From the cell containing the given text, extract its center point as (X, Y) coordinate. 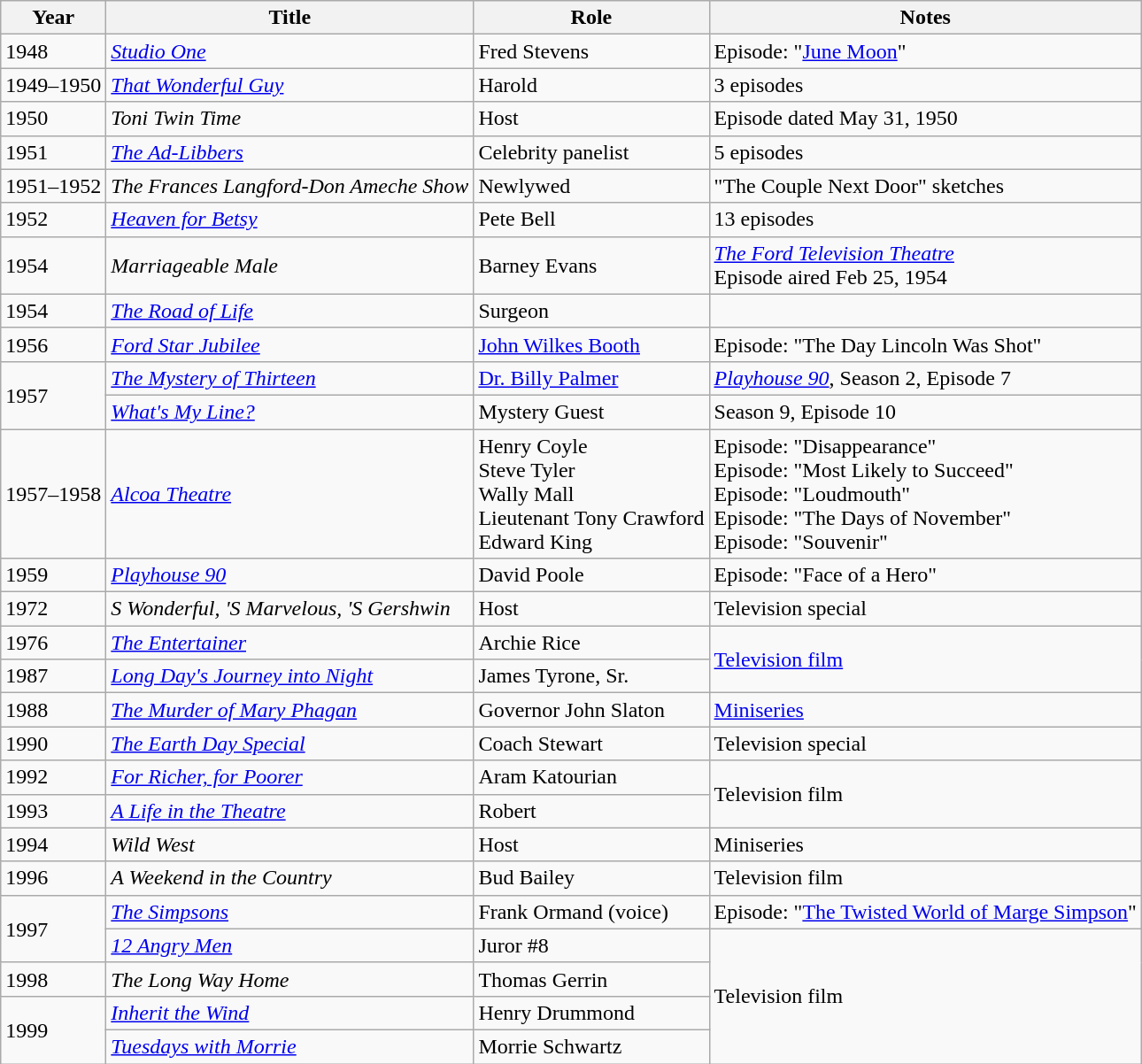
Title (290, 18)
Marriageable Male (290, 266)
1976 (53, 643)
5 episodes (925, 152)
Mystery Guest (591, 412)
Henry Drummond (591, 1013)
3 episodes (925, 85)
The Entertainer (290, 643)
Episode: "The Twisted World of Marge Simpson" (925, 912)
The Road of Life (290, 311)
The Ad-Libbers (290, 152)
1988 (53, 710)
The Ford Television TheatreEpisode aired Feb 25, 1954 (925, 266)
Celebrity panelist (591, 152)
1948 (53, 51)
S Wonderful, 'S Marvelous, 'S Gershwin (290, 609)
Inherit the Wind (290, 1013)
1951 (53, 152)
1994 (53, 844)
David Poole (591, 575)
12 Angry Men (290, 945)
Episode: "The Day Lincoln Was Shot" (925, 344)
1952 (53, 220)
The Murder of Mary Phagan (290, 710)
1997 (53, 929)
"The Couple Next Door" sketches (925, 186)
Notes (925, 18)
Thomas Gerrin (591, 979)
Role (591, 18)
Heaven for Betsy (290, 220)
Episode: "Disappearance"Episode: "Most Likely to Succeed"Episode: "Loudmouth"Episode: "The Days of November"Episode: "Souvenir" (925, 493)
Episode: "June Moon" (925, 51)
Governor John Slaton (591, 710)
13 episodes (925, 220)
1992 (53, 777)
1950 (53, 119)
Harold (591, 85)
1996 (53, 878)
1956 (53, 344)
What's My Line? (290, 412)
James Tyrone, Sr. (591, 676)
Year (53, 18)
1957–1958 (53, 493)
Frank Ormand (voice) (591, 912)
Pete Bell (591, 220)
Surgeon (591, 311)
1987 (53, 676)
1998 (53, 979)
Studio One (290, 51)
That Wonderful Guy (290, 85)
1949–1950 (53, 85)
Aram Katourian (591, 777)
Alcoa Theatre (290, 493)
Dr. Billy Palmer (591, 378)
Newlywed (591, 186)
Barney Evans (591, 266)
A Life in the Theatre (290, 811)
Wild West (290, 844)
The Mystery of Thirteen (290, 378)
The Simpsons (290, 912)
A Weekend in the Country (290, 878)
Coach Stewart (591, 744)
Episode: "Face of a Hero" (925, 575)
Playhouse 90, Season 2, Episode 7 (925, 378)
John Wilkes Booth (591, 344)
Archie Rice (591, 643)
Fred Stevens (591, 51)
Season 9, Episode 10 (925, 412)
1999 (53, 1029)
Episode dated May 31, 1950 (925, 119)
1993 (53, 811)
Morrie Schwartz (591, 1046)
The Earth Day Special (290, 744)
The Long Way Home (290, 979)
Henry CoyleSteve TylerWally MallLieutenant Tony CrawfordEdward King (591, 493)
Playhouse 90 (290, 575)
1972 (53, 609)
For Richer, for Poorer (290, 777)
Juror #8 (591, 945)
The Frances Langford-Don Ameche Show (290, 186)
Long Day's Journey into Night (290, 676)
Tuesdays with Morrie (290, 1046)
1951–1952 (53, 186)
1990 (53, 744)
Toni Twin Time (290, 119)
1957 (53, 395)
Bud Bailey (591, 878)
Ford Star Jubilee (290, 344)
1959 (53, 575)
Robert (591, 811)
